Return (X, Y) of the center of cell containing provided text 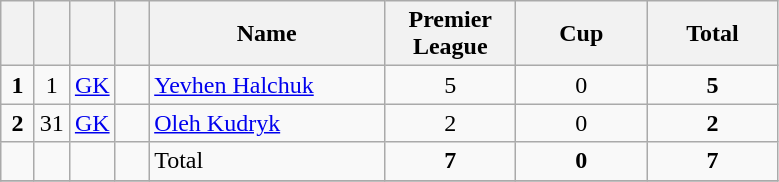
Premier League (450, 34)
Yevhen Halchuk (267, 85)
Oleh Kudryk (267, 123)
31 (52, 123)
Name (267, 34)
Cup (582, 34)
